Return the [X, Y] coordinate for the center point of the cell that contains the specified text.  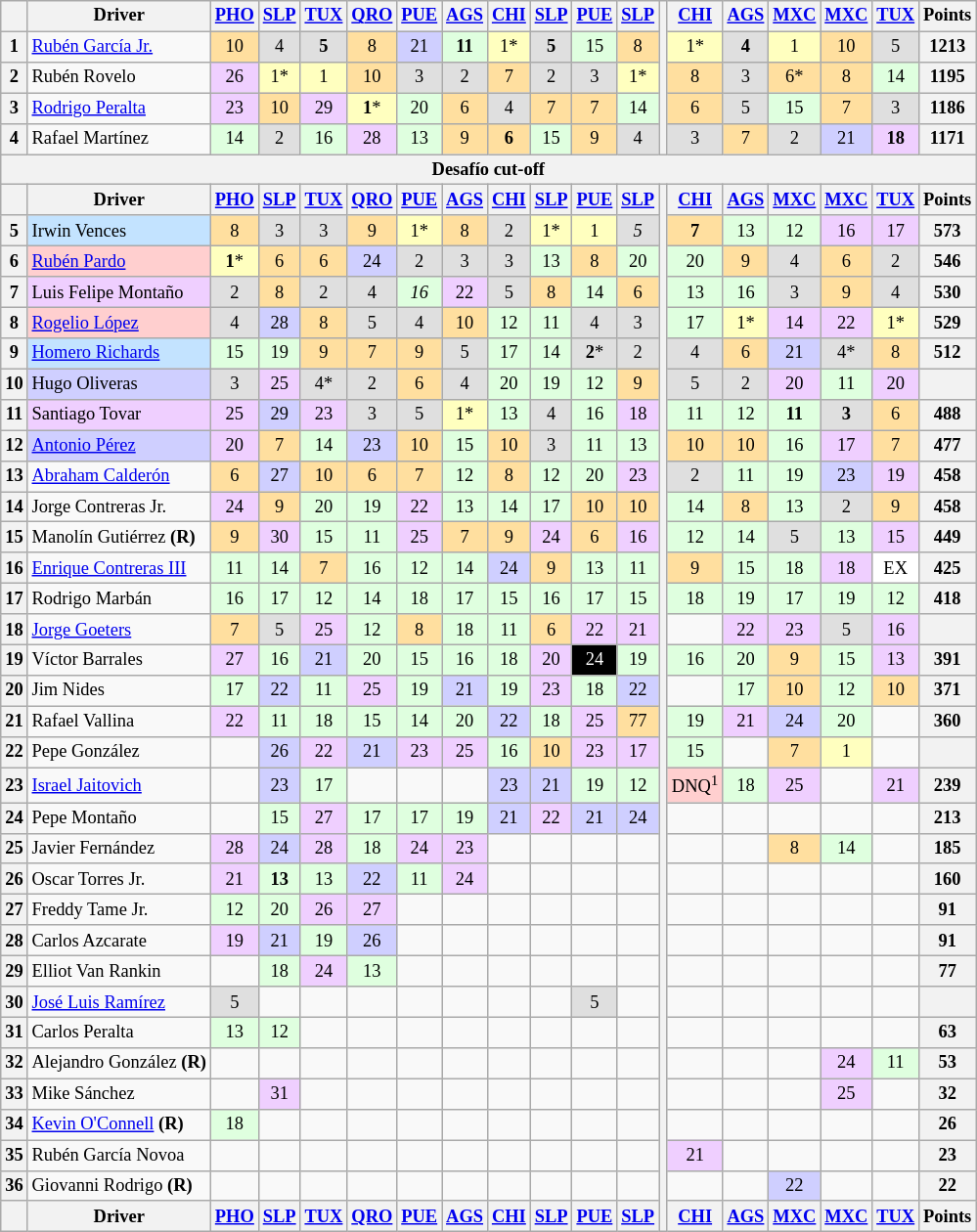
63 [948, 1033]
Rubén Pardo [119, 262]
Rodrigo Marbán [119, 598]
Rodrigo Peralta [119, 108]
Jorge Contreras Jr. [119, 506]
Carlos Azcarate [119, 941]
Rubén Rovelo [119, 78]
Giovanni Rodrigo (R) [119, 1185]
360 [948, 722]
Antonio Pérez [119, 446]
239 [948, 785]
Rogelio López [119, 323]
418 [948, 598]
1171 [948, 139]
488 [948, 415]
160 [948, 880]
2* [595, 354]
573 [948, 231]
1186 [948, 108]
Pepe Montaño [119, 817]
Luis Felipe Montaño [119, 291]
Manolín Gutiérrez (R) [119, 538]
Carlos Peralta [119, 1033]
35 [14, 1156]
Freddy Tame Jr. [119, 909]
477 [948, 446]
529 [948, 323]
Hugo Oliveras [119, 383]
34 [14, 1124]
Víctor Barrales [119, 661]
DNQ1 [694, 785]
Rafael Vallina [119, 722]
Javier Fernández [119, 849]
425 [948, 569]
53 [948, 1064]
Santiago Tovar [119, 415]
6* [794, 78]
512 [948, 354]
José Luis Ramírez [119, 1001]
Abraham Calderón [119, 475]
33 [14, 1093]
Mike Sánchez [119, 1093]
EX [896, 569]
Israel Jaitovich [119, 785]
1195 [948, 78]
Jorge Goeters [119, 630]
Kevin O'Connell (R) [119, 1124]
Jim Nides [119, 690]
Rubén García Jr. [119, 47]
371 [948, 690]
Rubén García Novoa [119, 1156]
530 [948, 291]
449 [948, 538]
546 [948, 262]
36 [14, 1185]
185 [948, 849]
Pepe González [119, 753]
Alejandro González (R) [119, 1064]
Oscar Torres Jr. [119, 880]
391 [948, 661]
Rafael Martínez [119, 139]
Elliot Van Rankin [119, 972]
1213 [948, 47]
Irwin Vences [119, 231]
Homero Richards [119, 354]
213 [948, 817]
Enrique Contreras III [119, 569]
Desafío cut-off [489, 170]
